Output the [x, y] coordinate of the center of the cell containing the given text.  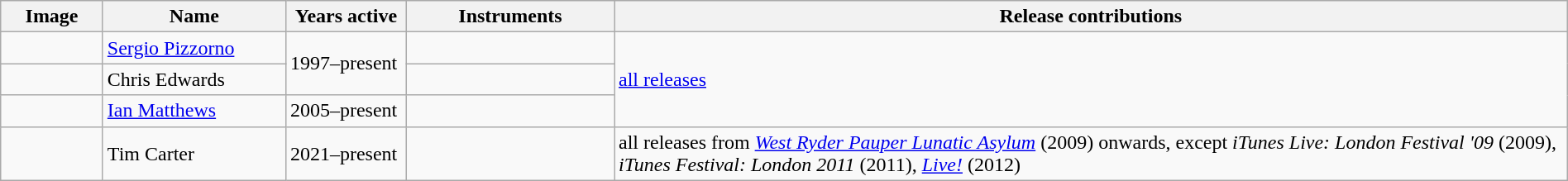
all releases [1090, 79]
Name [194, 17]
Tim Carter [194, 154]
Ian Matthews [194, 111]
Release contributions [1090, 17]
Image [52, 17]
Years active [346, 17]
1997–present [346, 64]
Instruments [509, 17]
2021–present [346, 154]
2005–present [346, 111]
Chris Edwards [194, 79]
Sergio Pizzorno [194, 48]
